Search for the cell housing the specified text and yield its (X, Y) center coordinate. 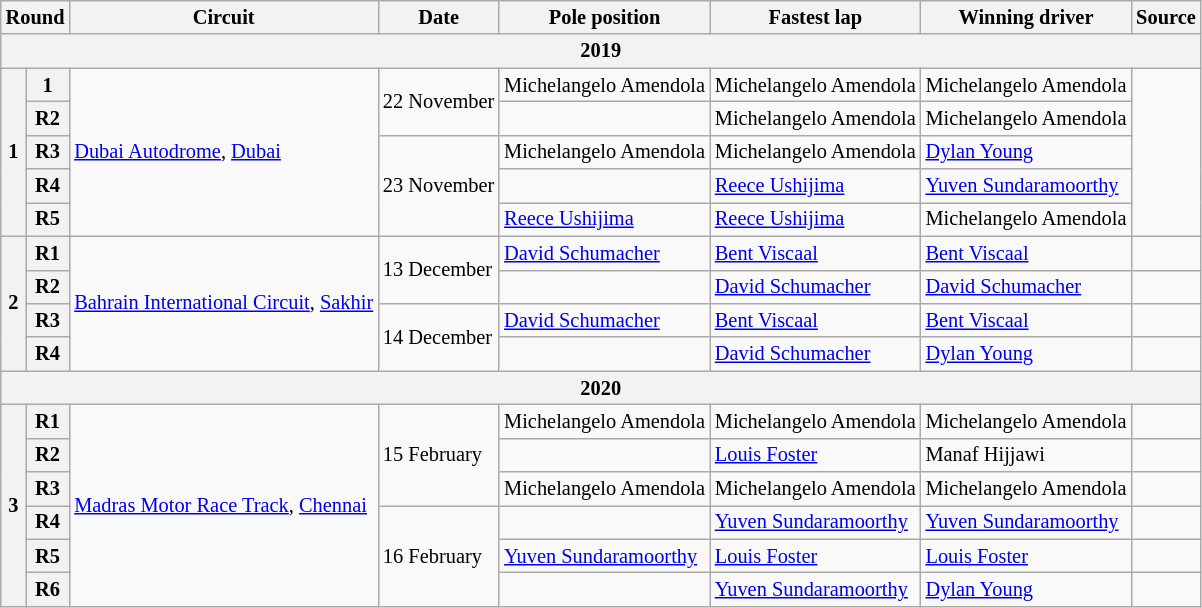
Pole position (604, 17)
Dubai Autodrome, Dubai (224, 152)
2 (14, 304)
Circuit (224, 17)
Bahrain International Circuit, Sakhir (224, 304)
16 February (438, 556)
Fastest lap (816, 17)
14 December (438, 336)
R6 (48, 589)
22 November (438, 102)
15 February (438, 454)
Source (1166, 17)
2020 (601, 388)
Round (36, 17)
13 December (438, 270)
23 November (438, 186)
Winning driver (1026, 17)
2019 (601, 51)
Madras Motor Race Track, Chennai (224, 505)
Manaf Hijjawi (1026, 455)
Date (438, 17)
3 (14, 505)
